Capture the cell that displays the provided text and extract its (x, y) central coordinate. 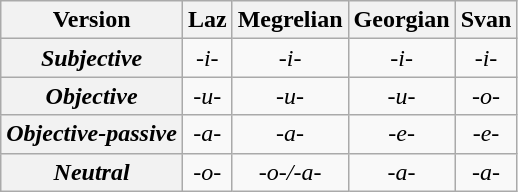
Version (92, 20)
Georgian (402, 20)
-o-/-a- (290, 172)
Objective (92, 96)
Svan (486, 20)
Megrelian (290, 20)
Subjective (92, 58)
Objective-passive (92, 134)
Neutral (92, 172)
Laz (207, 20)
